Pinpoint the cell where the given text exists, returning its [x, y] midpoint coordinate. 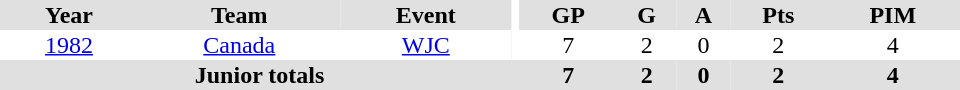
PIM [893, 15]
A [704, 15]
Junior totals [260, 75]
1982 [69, 45]
Event [426, 15]
Team [240, 15]
Canada [240, 45]
WJC [426, 45]
GP [568, 15]
Year [69, 15]
G [646, 15]
Pts [778, 15]
